Capture the cell that displays the provided text and extract its [x, y] central coordinate. 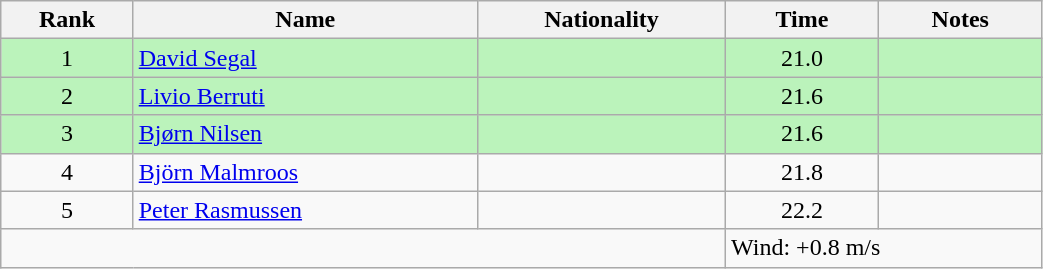
1 [67, 58]
David Segal [305, 58]
2 [67, 96]
Rank [67, 20]
5 [67, 210]
Wind: +0.8 m/s [884, 248]
Time [802, 20]
3 [67, 134]
22.2 [802, 210]
Bjørn Nilsen [305, 134]
Livio Berruti [305, 96]
Peter Rasmussen [305, 210]
Björn Malmroos [305, 172]
Name [305, 20]
Notes [960, 20]
4 [67, 172]
21.0 [802, 58]
21.8 [802, 172]
Nationality [601, 20]
